Return the [x, y] coordinate for the center point of the cell that contains the specified text.  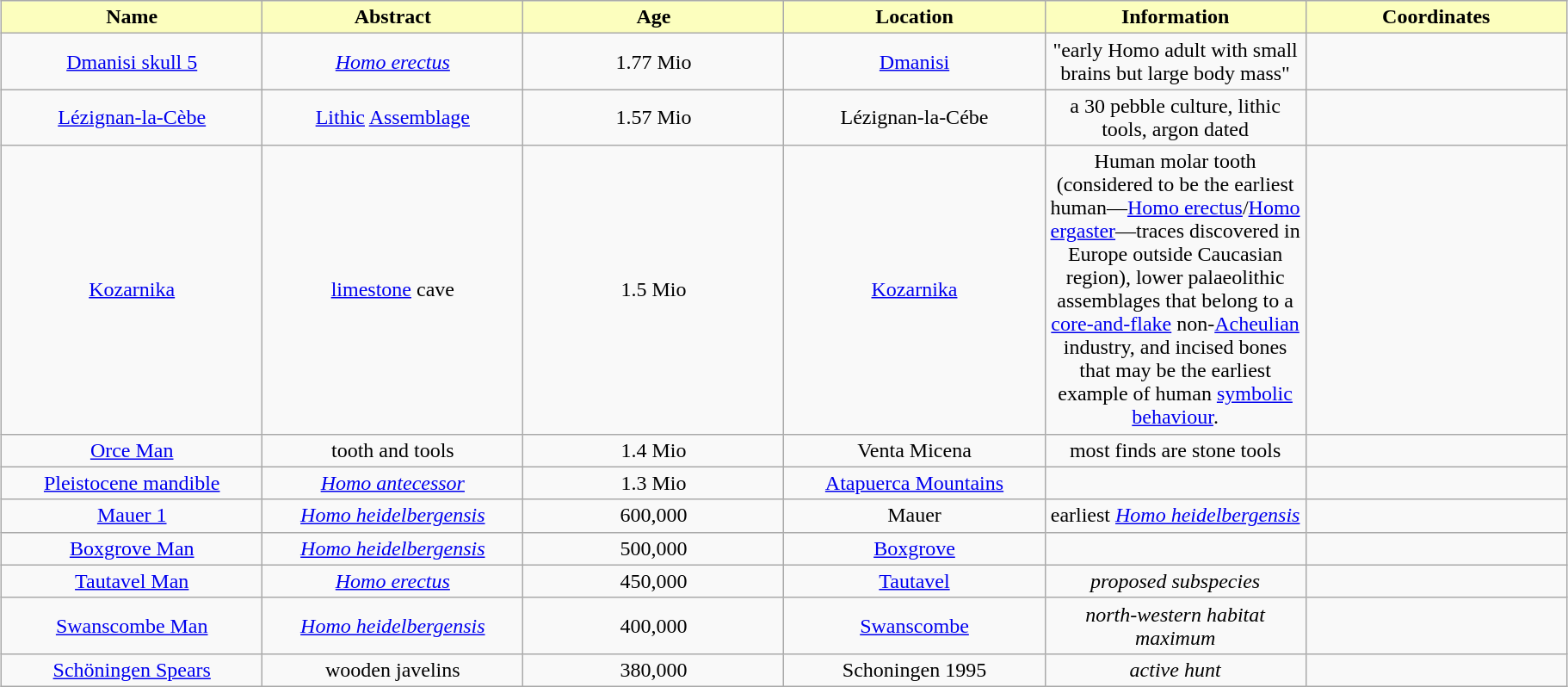
wooden javelins [392, 670]
Lézignan-la-Cébe [914, 117]
1.3 Mio [654, 483]
Swanscombe [914, 625]
Swanscombe Man [133, 625]
Name [133, 17]
Orce Man [133, 450]
Homo antecessor [392, 483]
Schoningen 1995 [914, 670]
Boxgrove [914, 548]
active hunt [1176, 670]
1.57 Mio [654, 117]
450,000 [654, 581]
limestone cave [392, 289]
Information [1176, 17]
Schöningen Spears [133, 670]
1.4 Mio [654, 450]
"early Homo adult with small brains but large body mass" [1176, 62]
tooth and tools [392, 450]
most finds are stone tools [1176, 450]
earliest Homo heidelbergensis [1176, 516]
Location [914, 17]
400,000 [654, 625]
Mauer [914, 516]
Atapuerca Mountains [914, 483]
1.77 Mio [654, 62]
Dmanisi [914, 62]
Abstract [392, 17]
Boxgrove Man [133, 548]
Lithic Assemblage [392, 117]
Lézignan-la-Cèbe [133, 117]
Venta Micena [914, 450]
380,000 [654, 670]
Dmanisi skull 5 [133, 62]
a 30 pebble culture, lithic tools, argon dated [1176, 117]
north-western habitat maximum [1176, 625]
Pleistocene mandible [133, 483]
Age [654, 17]
Mauer 1 [133, 516]
proposed subspecies [1176, 581]
600,000 [654, 516]
Tautavel [914, 581]
1.5 Mio [654, 289]
500,000 [654, 548]
Tautavel Man [133, 581]
Coordinates [1435, 17]
